Pinpoint the cell where the given text exists, returning its [X, Y] midpoint coordinate. 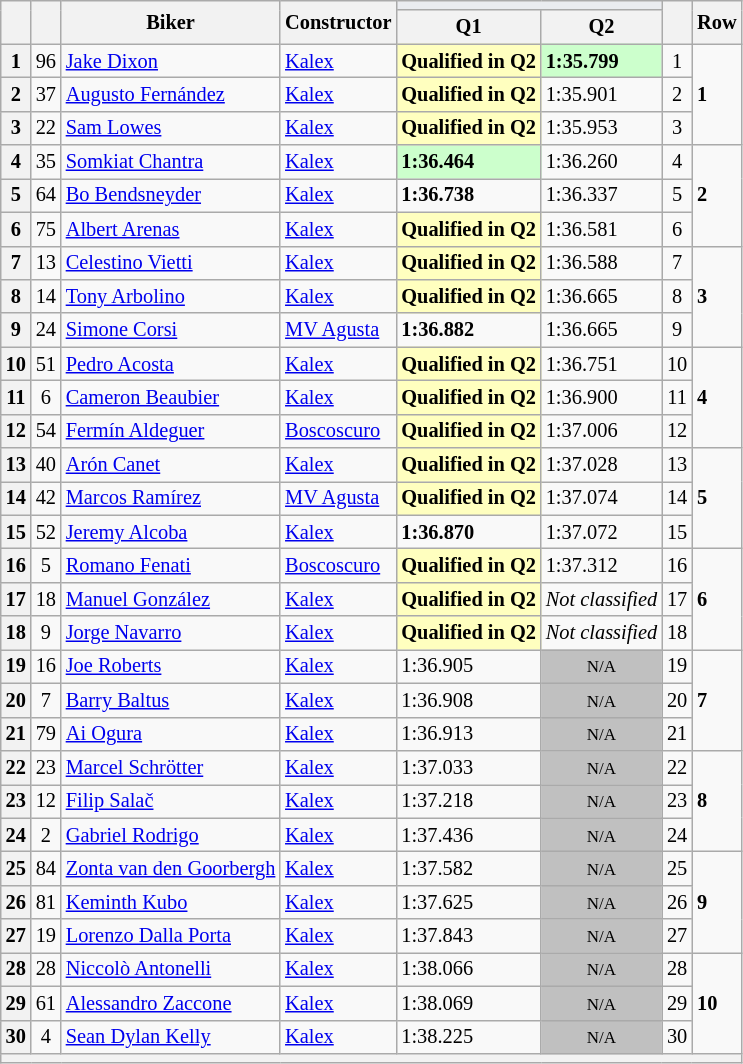
1:38.069 [468, 1003]
Simone Corsi [170, 330]
1:36.464 [468, 162]
Zonta van den Goorbergh [170, 868]
Jake Dixon [170, 61]
79 [46, 734]
1:37.218 [468, 801]
1:36.882 [468, 330]
1:36.751 [602, 364]
Arón Canet [170, 465]
54 [46, 431]
Constructor [338, 22]
1:38.066 [468, 969]
75 [46, 229]
1:37.312 [602, 565]
Biker [170, 22]
Somkiat Chantra [170, 162]
Jorge Navarro [170, 633]
1:35.901 [602, 94]
1:38.225 [468, 1037]
Pedro Acosta [170, 364]
Gabriel Rodrigo [170, 835]
Marcos Ramírez [170, 498]
Joe Roberts [170, 666]
1:36.581 [602, 229]
Sean Dylan Kelly [170, 1037]
Bo Bendsneyder [170, 195]
Niccolò Antonelli [170, 969]
Cameron Beaubier [170, 397]
42 [46, 498]
Albert Arenas [170, 229]
1:37.028 [602, 465]
1:36.738 [468, 195]
1:37.074 [602, 498]
96 [46, 61]
Q1 [468, 27]
Fermín Aldeguer [170, 431]
Keminth Kubo [170, 902]
Jeremy Alcoba [170, 532]
1:36.900 [602, 397]
Barry Baltus [170, 700]
1:37.436 [468, 835]
1:36.588 [602, 263]
Row [716, 22]
1:35.799 [602, 61]
1:36.913 [468, 734]
Tony Arbolino [170, 296]
1:36.260 [602, 162]
37 [46, 94]
51 [46, 364]
1:37.625 [468, 902]
1:36.337 [602, 195]
1:36.905 [468, 666]
Ai Ogura [170, 734]
Manuel González [170, 599]
Celestino Vietti [170, 263]
1:35.953 [602, 128]
40 [46, 465]
61 [46, 1003]
Romano Fenati [170, 565]
35 [46, 162]
1:37.843 [468, 936]
1:37.006 [602, 431]
84 [46, 868]
Sam Lowes [170, 128]
81 [46, 902]
Filip Salač [170, 801]
52 [46, 532]
Marcel Schrötter [170, 767]
1:37.033 [468, 767]
1:37.582 [468, 868]
1:36.870 [468, 532]
Alessandro Zaccone [170, 1003]
Q2 [602, 27]
Augusto Fernández [170, 94]
1:36.908 [468, 700]
64 [46, 195]
1:37.072 [602, 532]
Lorenzo Dalla Porta [170, 936]
